From the cell containing the given text, extract its center point as [X, Y] coordinate. 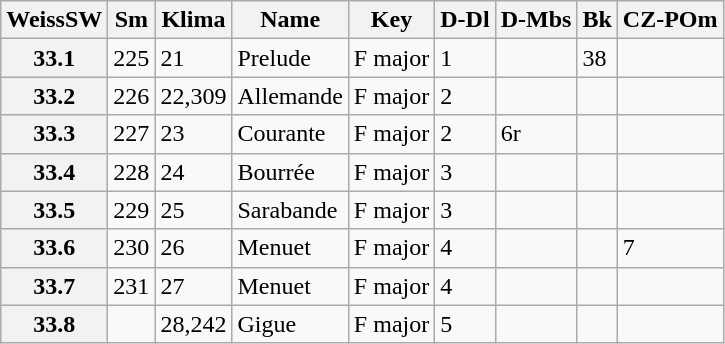
7 [670, 248]
33.1 [54, 58]
33.3 [54, 134]
23 [194, 134]
33.4 [54, 172]
227 [132, 134]
5 [465, 324]
D-Dl [465, 20]
Allemande [290, 96]
33.7 [54, 286]
Bk [597, 20]
D-Mbs [536, 20]
33.2 [54, 96]
33.8 [54, 324]
Sarabande [290, 210]
Sm [132, 20]
38 [597, 58]
229 [132, 210]
27 [194, 286]
25 [194, 210]
22,309 [194, 96]
33.5 [54, 210]
26 [194, 248]
Courante [290, 134]
Gigue [290, 324]
231 [132, 286]
225 [132, 58]
Name [290, 20]
CZ-POm [670, 20]
Key [391, 20]
230 [132, 248]
226 [132, 96]
228 [132, 172]
WeissSW [54, 20]
21 [194, 58]
Prelude [290, 58]
Klima [194, 20]
28,242 [194, 324]
Bourrée [290, 172]
6r [536, 134]
1 [465, 58]
24 [194, 172]
33.6 [54, 248]
